Search for the cell housing the specified text and yield its [X, Y] center coordinate. 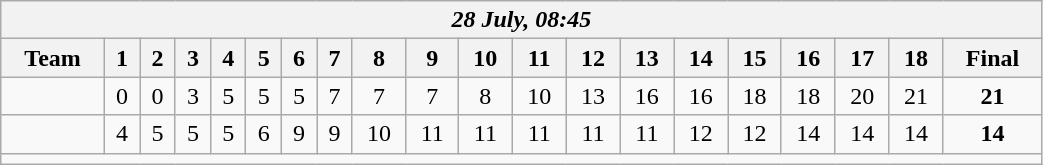
Final [992, 58]
15 [755, 58]
Team [53, 58]
2 [158, 58]
1 [122, 58]
17 [862, 58]
20 [862, 96]
28 July, 08:45 [522, 20]
